Provide the [X, Y] coordinate of the cell's center where the given text is located.  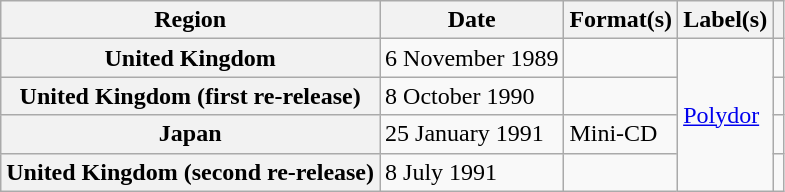
8 October 1990 [472, 96]
Polydor [726, 115]
Format(s) [621, 20]
United Kingdom [190, 58]
United Kingdom (first re-release) [190, 96]
United Kingdom (second re-release) [190, 172]
8 July 1991 [472, 172]
Label(s) [726, 20]
6 November 1989 [472, 58]
Japan [190, 134]
Mini-CD [621, 134]
Date [472, 20]
Region [190, 20]
25 January 1991 [472, 134]
